Extract the [x, y] coordinate from the center of the cell holding the provided text.  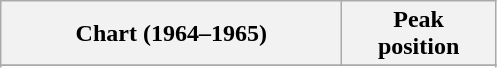
Peakposition [419, 34]
Chart (1964–1965) [172, 34]
